Return [X, Y] of the center of cell containing provided text 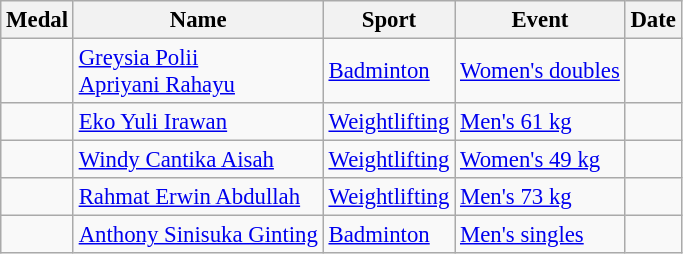
Date [653, 20]
Women's 49 kg [540, 160]
Rahmat Erwin Abdullah [198, 197]
Men's singles [540, 235]
Men's 73 kg [540, 197]
Sport [389, 20]
Eko Yuli Irawan [198, 122]
Windy Cantika Aisah [198, 160]
Anthony Sinisuka Ginting [198, 235]
Women's doubles [540, 72]
Medal [38, 20]
Name [198, 20]
Event [540, 20]
Men's 61 kg [540, 122]
Greysia PoliiApriyani Rahayu [198, 72]
